For the text-containing cell, return its midpoint in [X, Y] coordinate format. 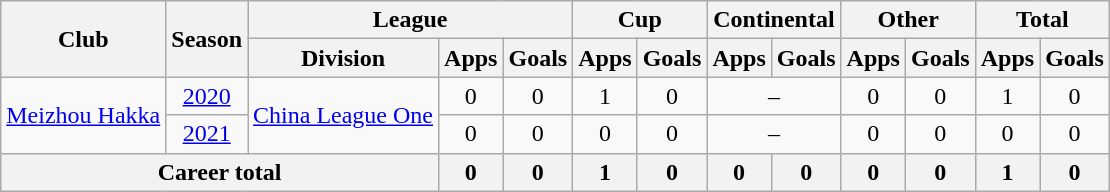
Season [207, 39]
Club [84, 39]
China League One [344, 115]
Total [1042, 20]
Career total [220, 172]
Continental [774, 20]
Division [344, 58]
League [410, 20]
2020 [207, 96]
Meizhou Hakka [84, 115]
Cup [640, 20]
2021 [207, 134]
Other [908, 20]
